Search for the cell housing the specified text and yield its (x, y) center coordinate. 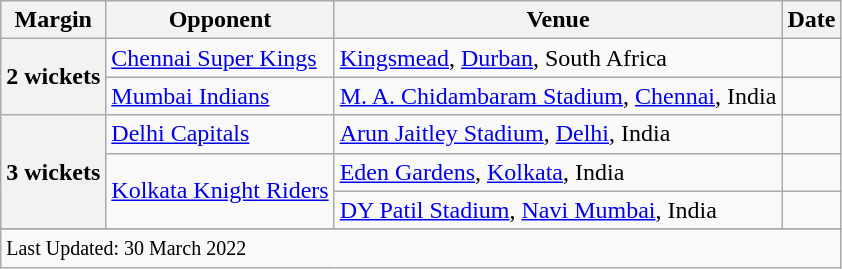
Chennai Super Kings (220, 58)
Arun Jaitley Stadium, Delhi, India (558, 134)
Eden Gardens, Kolkata, India (558, 172)
2 wickets (54, 77)
Mumbai Indians (220, 96)
Last Updated: 30 March 2022 (421, 248)
Kolkata Knight Riders (220, 191)
M. A. Chidambaram Stadium, Chennai, India (558, 96)
Date (812, 20)
Kingsmead, Durban, South Africa (558, 58)
DY Patil Stadium, Navi Mumbai, India (558, 210)
Margin (54, 20)
Opponent (220, 20)
Delhi Capitals (220, 134)
Venue (558, 20)
3 wickets (54, 172)
